Find where the given text appears and provide that cell's center as (X, Y) coordinate. 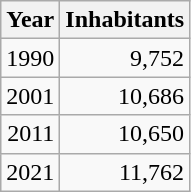
1990 (30, 58)
2011 (30, 134)
11,762 (125, 172)
Inhabitants (125, 20)
Year (30, 20)
2021 (30, 172)
10,650 (125, 134)
9,752 (125, 58)
2001 (30, 96)
10,686 (125, 96)
